For the text-containing cell, return its midpoint in (X, Y) coordinate format. 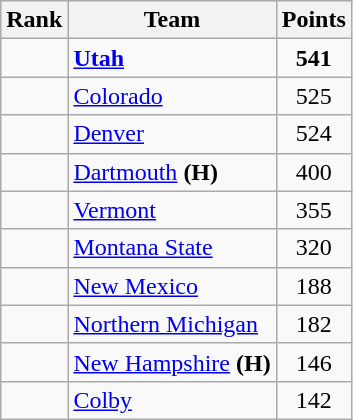
355 (314, 210)
Utah (172, 58)
New Hampshire (H) (172, 362)
Points (314, 20)
320 (314, 248)
Vermont (172, 210)
Montana State (172, 248)
Team (172, 20)
146 (314, 362)
525 (314, 96)
524 (314, 134)
182 (314, 324)
Rank (34, 20)
Colorado (172, 96)
Dartmouth (H) (172, 172)
Northern Michigan (172, 324)
541 (314, 58)
New Mexico (172, 286)
188 (314, 286)
400 (314, 172)
Denver (172, 134)
Colby (172, 400)
142 (314, 400)
